Output the [x, y] coordinate of the center of the cell containing the given text.  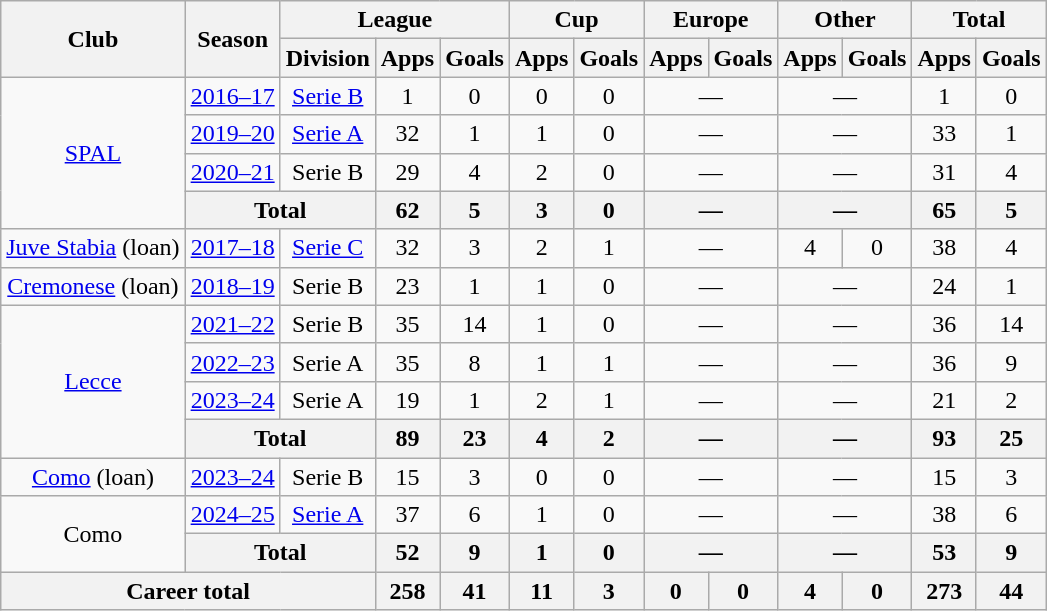
2016–17 [232, 96]
89 [407, 438]
Europe [711, 20]
Other [845, 20]
19 [407, 400]
Cup [576, 20]
52 [407, 553]
8 [475, 362]
2024–25 [232, 515]
Juve Stabia (loan) [93, 248]
65 [944, 210]
11 [541, 591]
2018–19 [232, 286]
53 [944, 553]
24 [944, 286]
93 [944, 438]
Career total [188, 591]
Como (loan) [93, 477]
258 [407, 591]
2022–23 [232, 362]
29 [407, 172]
37 [407, 515]
44 [1011, 591]
Serie C [328, 248]
21 [944, 400]
Cremonese (loan) [93, 286]
Division [328, 58]
SPAL [93, 153]
33 [944, 134]
2020–21 [232, 172]
62 [407, 210]
273 [944, 591]
Season [232, 39]
League [394, 20]
25 [1011, 438]
Lecce [93, 381]
Club [93, 39]
31 [944, 172]
2019–20 [232, 134]
Como [93, 534]
41 [475, 591]
2017–18 [232, 248]
2021–22 [232, 324]
